Determine the (X, Y) coordinate at the center of the cell enclosing the given text.  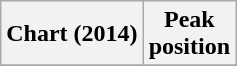
Chart (2014) (72, 34)
Peakposition (189, 34)
